Provide the (X, Y) coordinate of the cell's center where the given text is located.  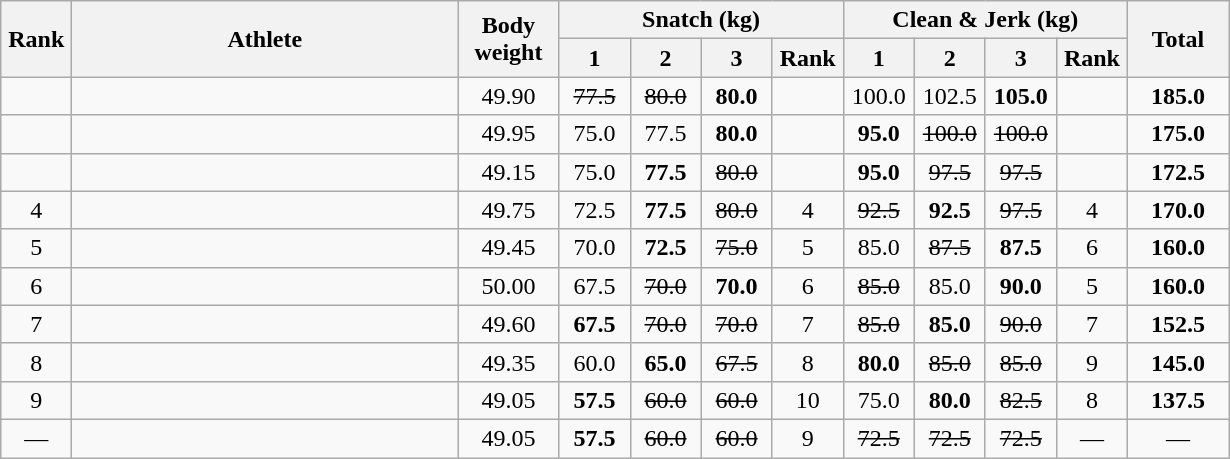
49.90 (508, 96)
49.15 (508, 172)
Clean & Jerk (kg) (985, 20)
170.0 (1178, 210)
Total (1178, 39)
145.0 (1178, 362)
102.5 (950, 96)
175.0 (1178, 134)
49.95 (508, 134)
49.45 (508, 248)
65.0 (666, 362)
49.35 (508, 362)
152.5 (1178, 324)
49.75 (508, 210)
49.60 (508, 324)
Body weight (508, 39)
185.0 (1178, 96)
50.00 (508, 286)
105.0 (1020, 96)
137.5 (1178, 400)
10 (808, 400)
Snatch (kg) (701, 20)
172.5 (1178, 172)
82.5 (1020, 400)
Athlete (265, 39)
